From the cell containing the given text, extract its center point as (X, Y) coordinate. 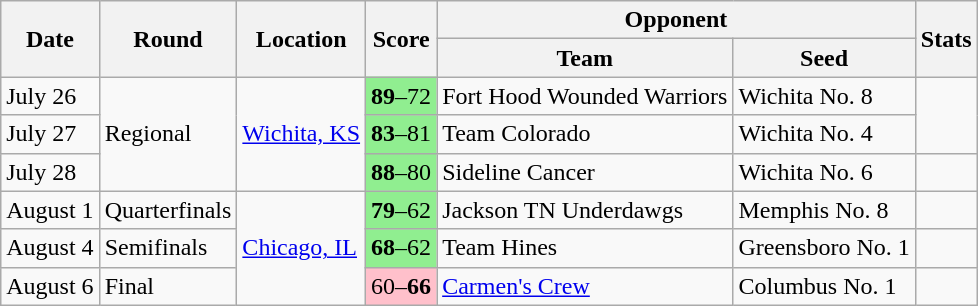
60–66 (402, 286)
August 1 (50, 210)
Date (50, 39)
79–62 (402, 210)
Team Hines (585, 248)
Wichita, KS (302, 134)
83–81 (402, 134)
Team Colorado (585, 134)
Round (168, 39)
Final (168, 286)
Carmen's Crew (585, 286)
Wichita No. 4 (824, 134)
Wichita No. 6 (824, 172)
July 28 (50, 172)
Semifinals (168, 248)
89–72 (402, 96)
68–62 (402, 248)
August 6 (50, 286)
July 27 (50, 134)
Location (302, 39)
Stats (946, 39)
Chicago, IL (302, 248)
Sideline Cancer (585, 172)
Memphis No. 8 (824, 210)
August 4 (50, 248)
Fort Hood Wounded Warriors (585, 96)
July 26 (50, 96)
Quarterfinals (168, 210)
Regional (168, 134)
Seed (824, 58)
Columbus No. 1 (824, 286)
88–80 (402, 172)
Opponent (676, 20)
Score (402, 39)
Team (585, 58)
Greensboro No. 1 (824, 248)
Wichita No. 8 (824, 96)
Jackson TN Underdawgs (585, 210)
